Search for the cell housing the specified text and yield its [X, Y] center coordinate. 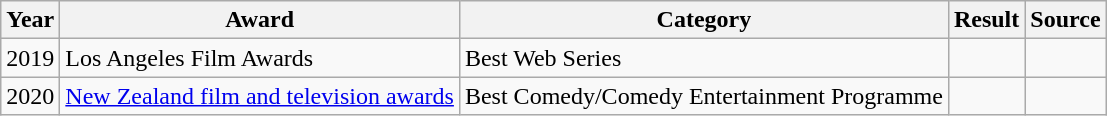
Best Web Series [704, 58]
New Zealand film and television awards [260, 96]
2020 [30, 96]
2019 [30, 58]
Source [1066, 20]
Award [260, 20]
Best Comedy/Comedy Entertainment Programme [704, 96]
Category [704, 20]
Result [986, 20]
Los Angeles Film Awards [260, 58]
Year [30, 20]
